Identify which cell holds the provided text, then report its [x, y] central coordinate. 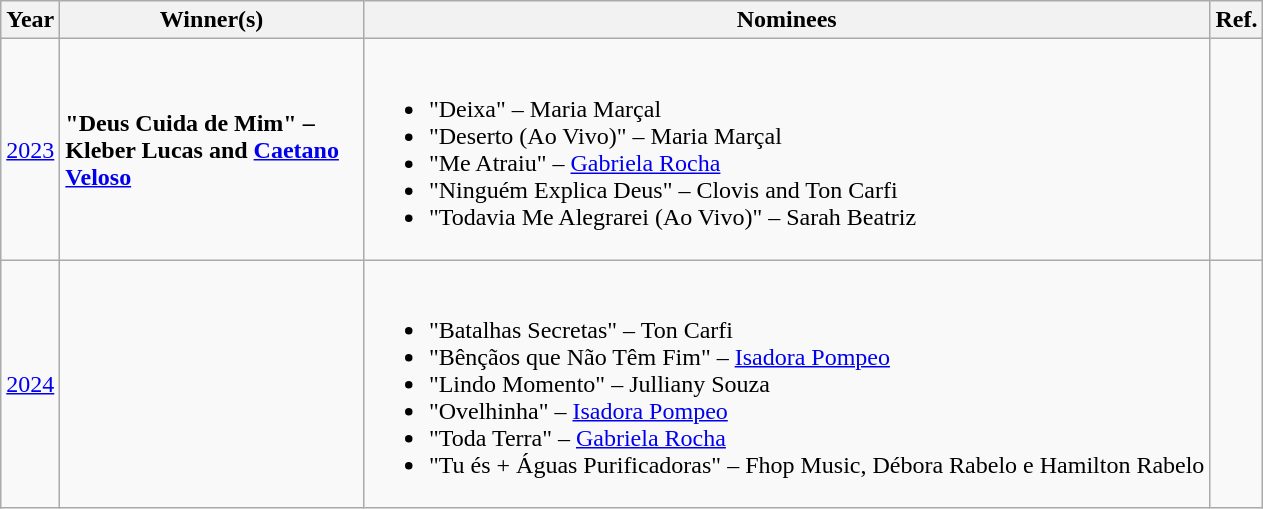
Year [30, 20]
Ref. [1236, 20]
2023 [30, 150]
Nominees [786, 20]
"Deus Cuida de Mim" – Kleber Lucas and Caetano Veloso [212, 150]
2024 [30, 384]
Winner(s) [212, 20]
